Capture the cell that displays the provided text and extract its [X, Y] central coordinate. 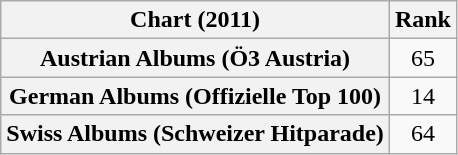
Rank [422, 20]
Austrian Albums (Ö3 Austria) [196, 58]
14 [422, 96]
65 [422, 58]
Swiss Albums (Schweizer Hitparade) [196, 134]
64 [422, 134]
Chart (2011) [196, 20]
German Albums (Offizielle Top 100) [196, 96]
